Output the (X, Y) coordinate of the center of the cell containing the given text.  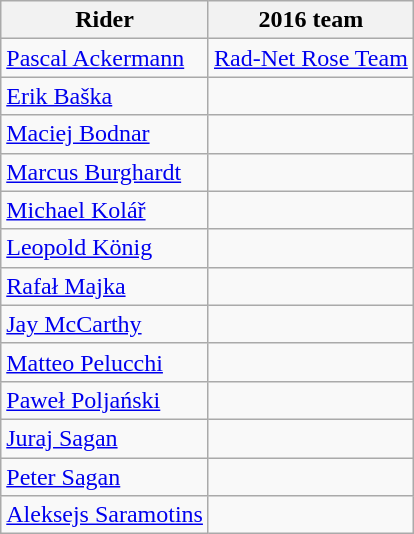
2016 team (310, 20)
Maciej Bodnar (105, 134)
Rad-Net Rose Team (310, 58)
Rider (105, 20)
Juraj Sagan (105, 438)
Matteo Pelucchi (105, 362)
Rafał Majka (105, 286)
Leopold König (105, 248)
Peter Sagan (105, 477)
Paweł Poljański (105, 400)
Michael Kolář (105, 210)
Marcus Burghardt (105, 172)
Aleksejs Saramotins (105, 515)
Jay McCarthy (105, 324)
Pascal Ackermann (105, 58)
Erik Baška (105, 96)
